Extract the [x, y] coordinate from the center of the cell holding the provided text.  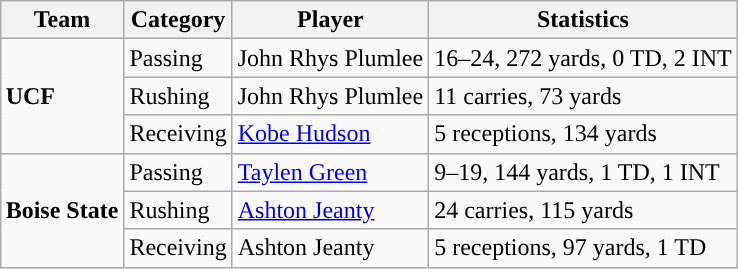
5 receptions, 97 yards, 1 TD [584, 248]
UCF [62, 96]
Category [178, 20]
24 carries, 115 yards [584, 210]
Statistics [584, 20]
Boise State [62, 210]
Kobe Hudson [330, 134]
Player [330, 20]
9–19, 144 yards, 1 TD, 1 INT [584, 172]
16–24, 272 yards, 0 TD, 2 INT [584, 58]
Taylen Green [330, 172]
Team [62, 20]
11 carries, 73 yards [584, 96]
5 receptions, 134 yards [584, 134]
